Return (X, Y) of the center of cell containing provided text 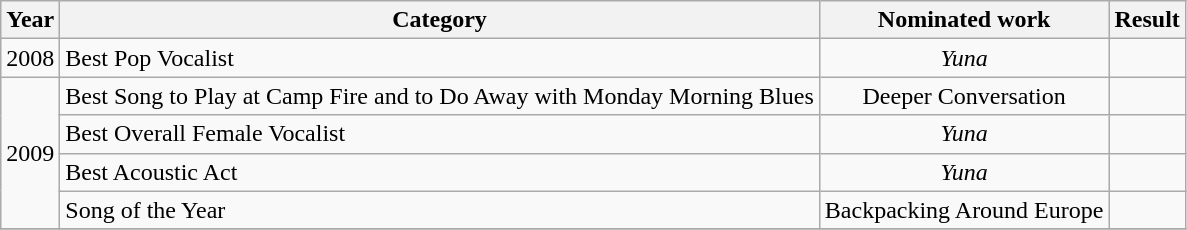
2008 (30, 58)
Result (1147, 20)
Best Overall Female Vocalist (440, 134)
Year (30, 20)
Deeper Conversation (964, 96)
Nominated work (964, 20)
Best Acoustic Act (440, 172)
Backpacking Around Europe (964, 210)
Best Song to Play at Camp Fire and to Do Away with Monday Morning Blues (440, 96)
Category (440, 20)
2009 (30, 153)
Song of the Year (440, 210)
Best Pop Vocalist (440, 58)
